From the cell containing the given text, extract its center point as (X, Y) coordinate. 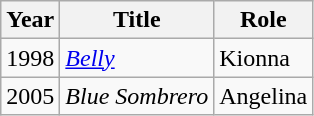
Title (137, 20)
2005 (30, 96)
Kionna (264, 58)
Role (264, 20)
Year (30, 20)
Blue Sombrero (137, 96)
Belly (137, 58)
1998 (30, 58)
Angelina (264, 96)
